Return the (x, y) coordinate for the center point of the cell that contains the specified text.  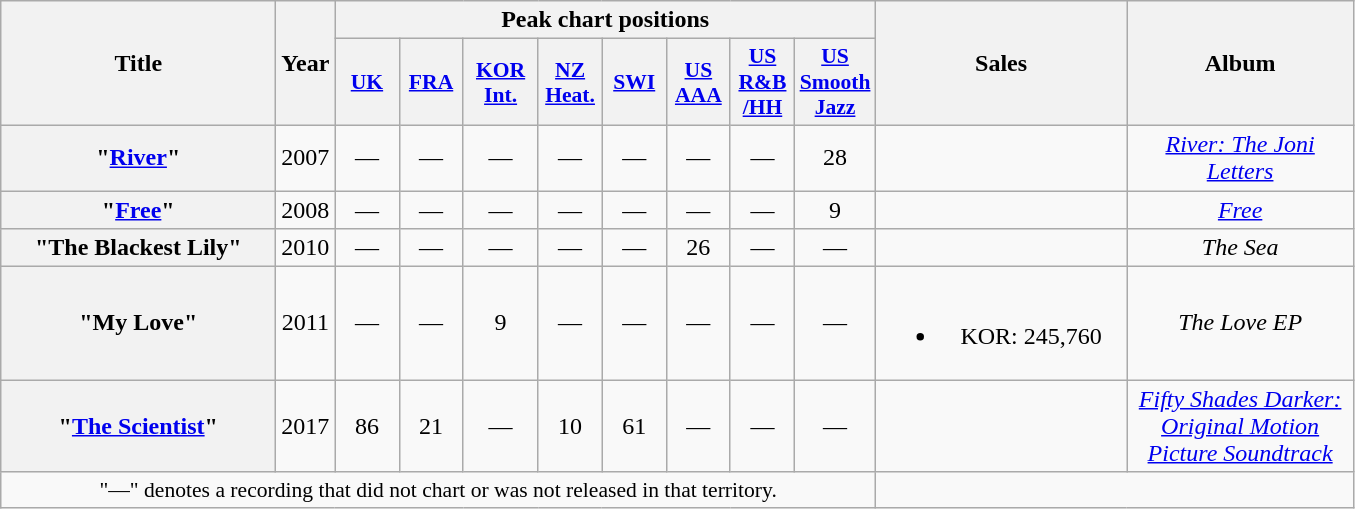
KOR: 245,760 (1002, 324)
"The Blackest Lily" (138, 248)
2008 (306, 209)
USAAA (698, 82)
"The Scientist" (138, 426)
Album (1240, 64)
"My Love" (138, 324)
River: The Joni Letters (1240, 158)
2010 (306, 248)
USSmoothJazz (836, 82)
USR&B/HH (762, 82)
61 (634, 426)
SWI (634, 82)
Title (138, 64)
The Love EP (1240, 324)
Free (1240, 209)
28 (836, 158)
2007 (306, 158)
"—" denotes a recording that did not chart or was not released in that territory. (438, 490)
Peak chart positions (606, 20)
21 (431, 426)
Year (306, 64)
Sales (1002, 64)
"River" (138, 158)
NZHeat. (570, 82)
26 (698, 248)
KOR Int. (500, 82)
The Sea (1240, 248)
FRA (431, 82)
86 (367, 426)
Fifty Shades Darker: Original Motion Picture Soundtrack (1240, 426)
UK (367, 82)
"Free" (138, 209)
2011 (306, 324)
2017 (306, 426)
10 (570, 426)
